From the cell containing the given text, extract its center point as (X, Y) coordinate. 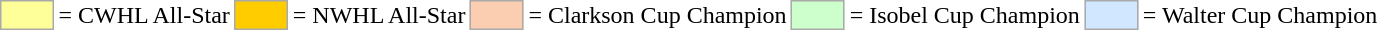
= CWHL All-Star (144, 15)
= Clarkson Cup Champion (658, 15)
= NWHL All-Star (379, 15)
= Isobel Cup Champion (964, 15)
